Find where the given text appears and provide that cell's center as [x, y] coordinate. 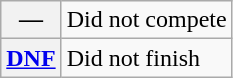
DNF [31, 58]
Did not compete [146, 20]
— [31, 20]
Did not finish [146, 58]
